From the cell containing the given text, extract its center point as (x, y) coordinate. 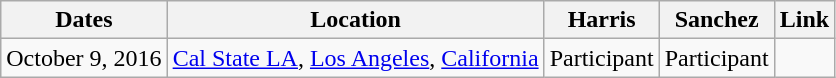
Cal State LA, Los Angeles, California (356, 58)
October 9, 2016 (84, 58)
Location (356, 20)
Dates (84, 20)
Harris (602, 20)
Link (804, 20)
Sanchez (716, 20)
